Pinpoint the cell where the given text exists, returning its [X, Y] midpoint coordinate. 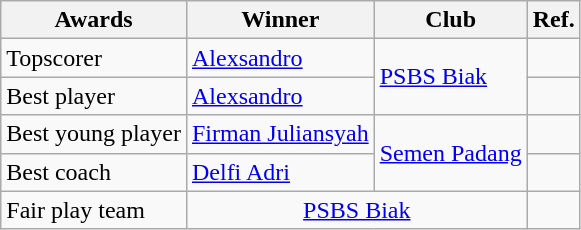
Best young player [94, 134]
Semen Padang [450, 153]
Fair play team [94, 210]
Winner [280, 20]
Firman Juliansyah [280, 134]
Delfi Adri [280, 172]
Club [450, 20]
Ref. [554, 20]
Topscorer [94, 58]
Awards [94, 20]
Best player [94, 96]
Best coach [94, 172]
